Find where the given text appears and provide that cell's center as [x, y] coordinate. 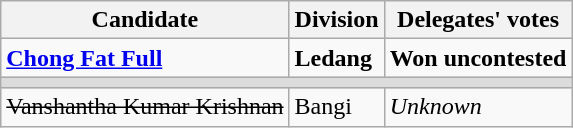
Vanshantha Kumar Krishnan [145, 107]
Delegates' votes [478, 20]
Won uncontested [478, 58]
Unknown [478, 107]
Bangi [336, 107]
Division [336, 20]
Ledang [336, 58]
Candidate [145, 20]
Chong Fat Full [145, 58]
